For the text-containing cell, return its midpoint in (x, y) coordinate format. 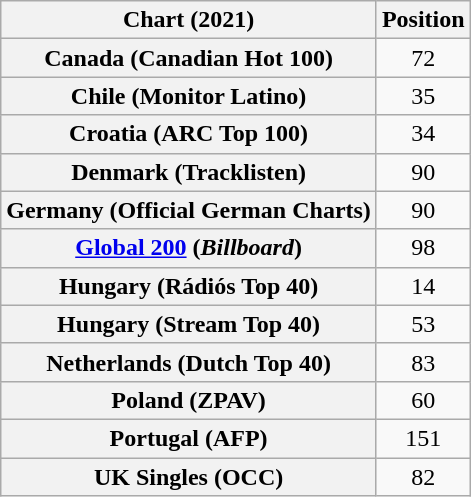
60 (423, 400)
151 (423, 438)
53 (423, 324)
Netherlands (Dutch Top 40) (189, 362)
14 (423, 286)
Portugal (AFP) (189, 438)
35 (423, 96)
Croatia (ARC Top 100) (189, 134)
82 (423, 477)
UK Singles (OCC) (189, 477)
Germany (Official German Charts) (189, 210)
Position (423, 20)
Hungary (Rádiós Top 40) (189, 286)
Poland (ZPAV) (189, 400)
Hungary (Stream Top 40) (189, 324)
Canada (Canadian Hot 100) (189, 58)
34 (423, 134)
Chart (2021) (189, 20)
Chile (Monitor Latino) (189, 96)
72 (423, 58)
98 (423, 248)
Global 200 (Billboard) (189, 248)
Denmark (Tracklisten) (189, 172)
83 (423, 362)
